For the text-containing cell, return its midpoint in (x, y) coordinate format. 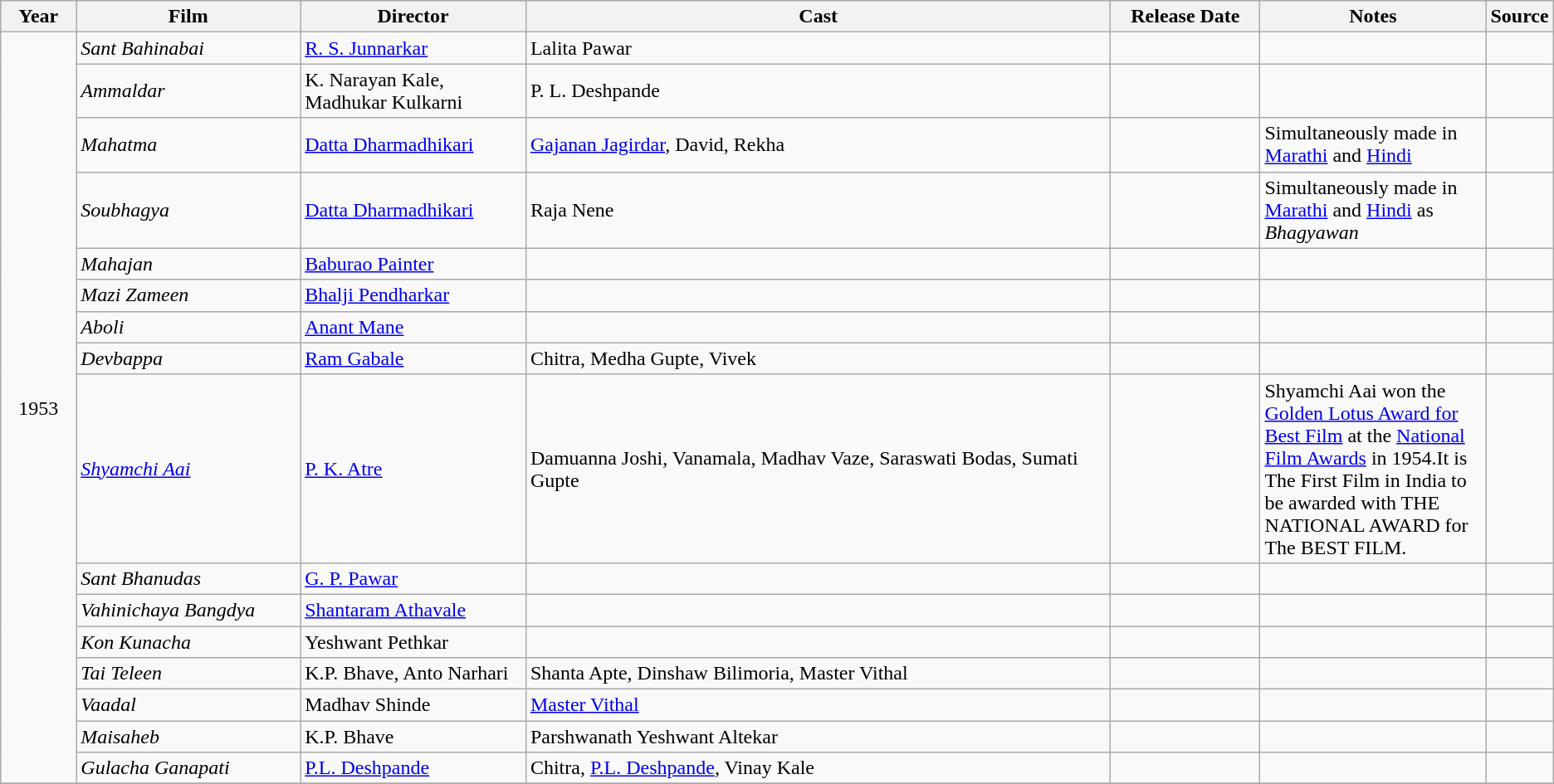
Year (38, 17)
Yeshwant Pethkar (413, 641)
Release Date (1185, 17)
Simultaneously made in Marathi and Hindi as Bhagyawan (1373, 210)
Sant Bhanudas (188, 578)
Parshwanath Yeshwant Altekar (819, 737)
Vaadal (188, 705)
Shantaram Athavale (413, 610)
Lalita Pawar (819, 48)
Baburao Painter (413, 264)
Aboli (188, 327)
Chitra, Medha Gupte, Vivek (819, 358)
K.P. Bhave (413, 737)
R. S. Junnarkar (413, 48)
Gulacha Ganapati (188, 768)
P.L. Deshpande (413, 768)
Maisaheb (188, 737)
K.P. Bhave, Anto Narhari (413, 674)
Madhav Shinde (413, 705)
Shyamchi Aai (188, 468)
P. K. Atre (413, 468)
Damuanna Joshi, Vanamala, Madhav Vaze, Saraswati Bodas, Sumati Gupte (819, 468)
K. Narayan Kale, Madhukar Kulkarni (413, 91)
Gajanan Jagirdar, David, Rekha (819, 144)
Simultaneously made in Marathi and Hindi (1373, 144)
Mahatma (188, 144)
Sant Bahinabai (188, 48)
Vahinichaya Bangdya (188, 610)
Raja Nene (819, 210)
Master Vithal (819, 705)
Source (1519, 17)
Cast (819, 17)
Tai Teleen (188, 674)
Mazi Zameen (188, 295)
Ammaldar (188, 91)
Bhalji Pendharkar (413, 295)
Anant Mane (413, 327)
Chitra, P.L. Deshpande, Vinay Kale (819, 768)
G. P. Pawar (413, 578)
Film (188, 17)
Director (413, 17)
Notes (1373, 17)
Kon Kunacha (188, 641)
P. L. Deshpande (819, 91)
Soubhagya (188, 210)
1953 (38, 408)
Mahajan (188, 264)
Shanta Apte, Dinshaw Bilimoria, Master Vithal (819, 674)
Ram Gabale (413, 358)
Devbappa (188, 358)
